Identify which cell holds the provided text, then report its [X, Y] central coordinate. 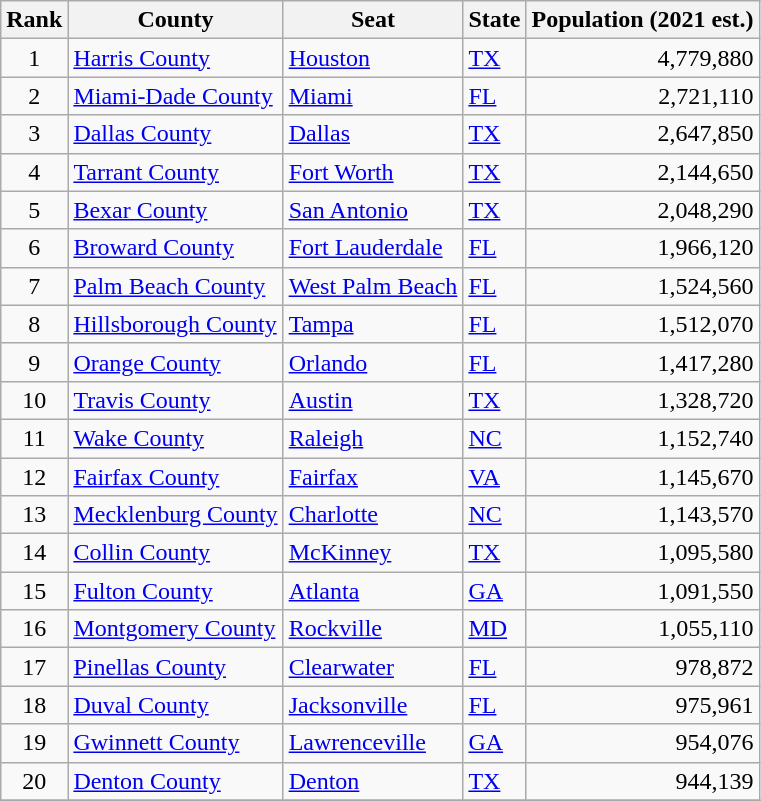
Hillsborough County [176, 324]
1,328,720 [642, 400]
7 [34, 286]
Fort Lauderdale [373, 248]
944,139 [642, 781]
4 [34, 172]
Collin County [176, 553]
5 [34, 210]
1 [34, 58]
Pinellas County [176, 667]
2,144,650 [642, 172]
Dallas [373, 134]
State [494, 20]
1,143,570 [642, 515]
11 [34, 438]
18 [34, 705]
Bexar County [176, 210]
1,524,560 [642, 286]
Broward County [176, 248]
Rank [34, 20]
Rockville [373, 629]
Seat [373, 20]
Denton County [176, 781]
975,961 [642, 705]
Miami-Dade County [176, 96]
Tampa [373, 324]
MD [494, 629]
954,076 [642, 743]
3 [34, 134]
Lawrenceville [373, 743]
Dallas County [176, 134]
VA [494, 477]
San Antonio [373, 210]
6 [34, 248]
McKinney [373, 553]
Charlotte [373, 515]
County [176, 20]
Duval County [176, 705]
Fort Worth [373, 172]
Fairfax County [176, 477]
2 [34, 96]
1,152,740 [642, 438]
Denton [373, 781]
Gwinnett County [176, 743]
Atlanta [373, 591]
Population (2021 est.) [642, 20]
20 [34, 781]
Miami [373, 96]
Orlando [373, 362]
19 [34, 743]
Fulton County [176, 591]
Austin [373, 400]
2,048,290 [642, 210]
15 [34, 591]
16 [34, 629]
1,966,120 [642, 248]
1,145,670 [642, 477]
10 [34, 400]
2,721,110 [642, 96]
1,091,550 [642, 591]
17 [34, 667]
1,512,070 [642, 324]
Tarrant County [176, 172]
Jacksonville [373, 705]
Travis County [176, 400]
1,055,110 [642, 629]
8 [34, 324]
9 [34, 362]
2,647,850 [642, 134]
Harris County [176, 58]
12 [34, 477]
1,417,280 [642, 362]
Mecklenburg County [176, 515]
4,779,880 [642, 58]
Palm Beach County [176, 286]
Fairfax [373, 477]
Wake County [176, 438]
Houston [373, 58]
Raleigh [373, 438]
14 [34, 553]
1,095,580 [642, 553]
Clearwater [373, 667]
West Palm Beach [373, 286]
13 [34, 515]
Montgomery County [176, 629]
Orange County [176, 362]
978,872 [642, 667]
